Extract the [X, Y] coordinate from the center of the cell holding the provided text.  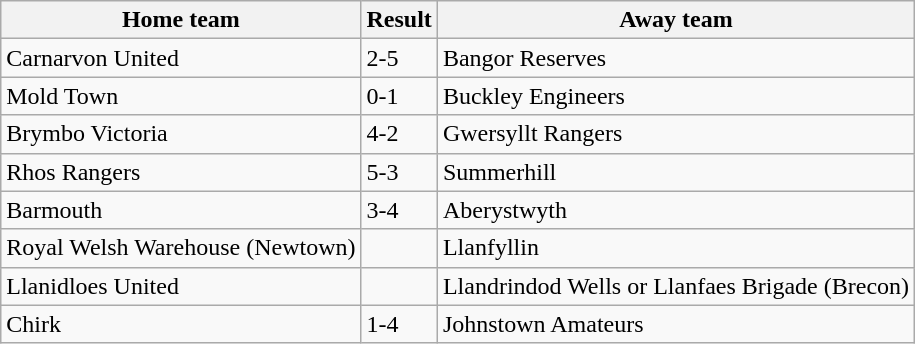
Away team [676, 20]
5-3 [399, 172]
Buckley Engineers [676, 96]
Bangor Reserves [676, 58]
1-4 [399, 324]
0-1 [399, 96]
Johnstown Amateurs [676, 324]
Llanidloes United [181, 286]
Llandrindod Wells or Llanfaes Brigade (Brecon) [676, 286]
Gwersyllt Rangers [676, 134]
Summerhill [676, 172]
2-5 [399, 58]
Result [399, 20]
Mold Town [181, 96]
Llanfyllin [676, 248]
4-2 [399, 134]
Barmouth [181, 210]
Carnarvon United [181, 58]
Home team [181, 20]
3-4 [399, 210]
Brymbo Victoria [181, 134]
Aberystwyth [676, 210]
Royal Welsh Warehouse (Newtown) [181, 248]
Rhos Rangers [181, 172]
Chirk [181, 324]
